Locate the cell with the specified text and output its (X, Y) center coordinate. 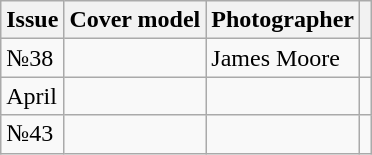
№38 (32, 58)
James Moore (283, 58)
№43 (32, 134)
Photographer (283, 20)
Issue (32, 20)
Cover model (135, 20)
April (32, 96)
